Capture the cell that displays the provided text and extract its (X, Y) central coordinate. 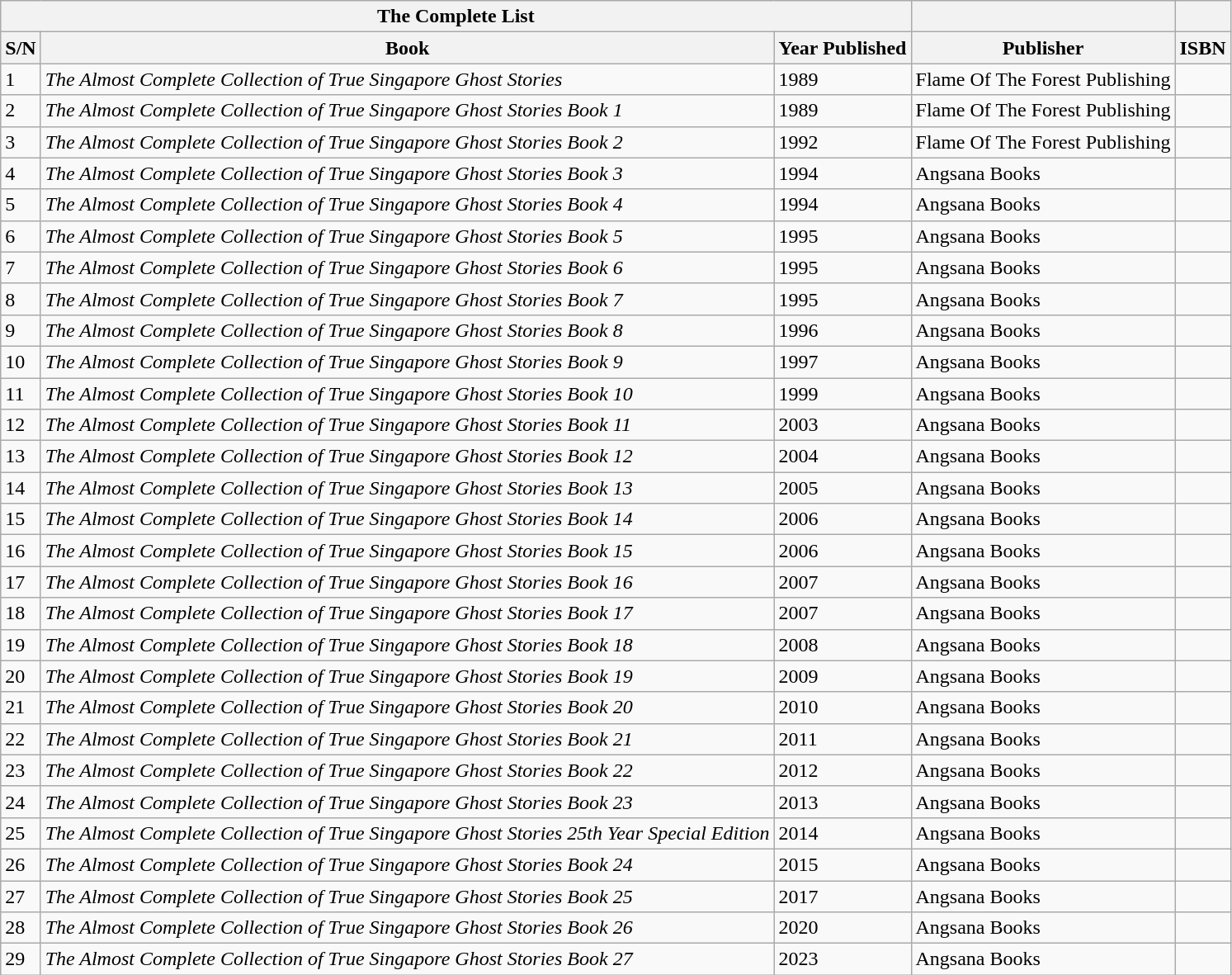
The Almost Complete Collection of True Singapore Ghost Stories Book 5 (408, 236)
The Almost Complete Collection of True Singapore Ghost Stories Book 18 (408, 645)
The Almost Complete Collection of True Singapore Ghost Stories Book 19 (408, 676)
The Almost Complete Collection of True Singapore Ghost Stories Book 22 (408, 770)
1996 (843, 330)
26 (21, 864)
1992 (843, 142)
2014 (843, 833)
16 (21, 551)
2023 (843, 959)
The Almost Complete Collection of True Singapore Ghost Stories Book 21 (408, 739)
The Almost Complete Collection of True Singapore Ghost Stories Book 1 (408, 111)
S/N (21, 48)
The Almost Complete Collection of True Singapore Ghost Stories Book 3 (408, 173)
Book (408, 48)
The Almost Complete Collection of True Singapore Ghost Stories Book 13 (408, 488)
25 (21, 833)
4 (21, 173)
2010 (843, 708)
19 (21, 645)
2015 (843, 864)
1999 (843, 394)
2012 (843, 770)
The Almost Complete Collection of True Singapore Ghost Stories Book 4 (408, 205)
11 (21, 394)
The Almost Complete Collection of True Singapore Ghost Stories Book 9 (408, 362)
The Almost Complete Collection of True Singapore Ghost Stories Book 20 (408, 708)
27 (21, 896)
2004 (843, 457)
2009 (843, 676)
The Almost Complete Collection of True Singapore Ghost Stories Book 17 (408, 613)
13 (21, 457)
The Complete List (456, 17)
Year Published (843, 48)
The Almost Complete Collection of True Singapore Ghost Stories Book 26 (408, 928)
The Almost Complete Collection of True Singapore Ghost Stories Book 8 (408, 330)
2 (21, 111)
The Almost Complete Collection of True Singapore Ghost Stories Book 2 (408, 142)
21 (21, 708)
12 (21, 425)
17 (21, 582)
20 (21, 676)
8 (21, 299)
The Almost Complete Collection of True Singapore Ghost Stories Book 14 (408, 519)
14 (21, 488)
24 (21, 802)
The Almost Complete Collection of True Singapore Ghost Stories Book 7 (408, 299)
23 (21, 770)
The Almost Complete Collection of True Singapore Ghost Stories Book 24 (408, 864)
The Almost Complete Collection of True Singapore Ghost Stories Book 10 (408, 394)
1 (21, 79)
22 (21, 739)
10 (21, 362)
2008 (843, 645)
The Almost Complete Collection of True Singapore Ghost Stories Book 25 (408, 896)
29 (21, 959)
3 (21, 142)
Publisher (1043, 48)
2005 (843, 488)
The Almost Complete Collection of True Singapore Ghost Stories Book 23 (408, 802)
The Almost Complete Collection of True Singapore Ghost Stories (408, 79)
9 (21, 330)
2020 (843, 928)
7 (21, 267)
2011 (843, 739)
The Almost Complete Collection of True Singapore Ghost Stories 25th Year Special Edition (408, 833)
28 (21, 928)
18 (21, 613)
15 (21, 519)
2003 (843, 425)
5 (21, 205)
The Almost Complete Collection of True Singapore Ghost Stories Book 11 (408, 425)
1997 (843, 362)
2013 (843, 802)
The Almost Complete Collection of True Singapore Ghost Stories Book 27 (408, 959)
The Almost Complete Collection of True Singapore Ghost Stories Book 6 (408, 267)
ISBN (1203, 48)
The Almost Complete Collection of True Singapore Ghost Stories Book 16 (408, 582)
2017 (843, 896)
The Almost Complete Collection of True Singapore Ghost Stories Book 15 (408, 551)
6 (21, 236)
The Almost Complete Collection of True Singapore Ghost Stories Book 12 (408, 457)
